Provide the [X, Y] coordinate of the cell's center where the given text is located.  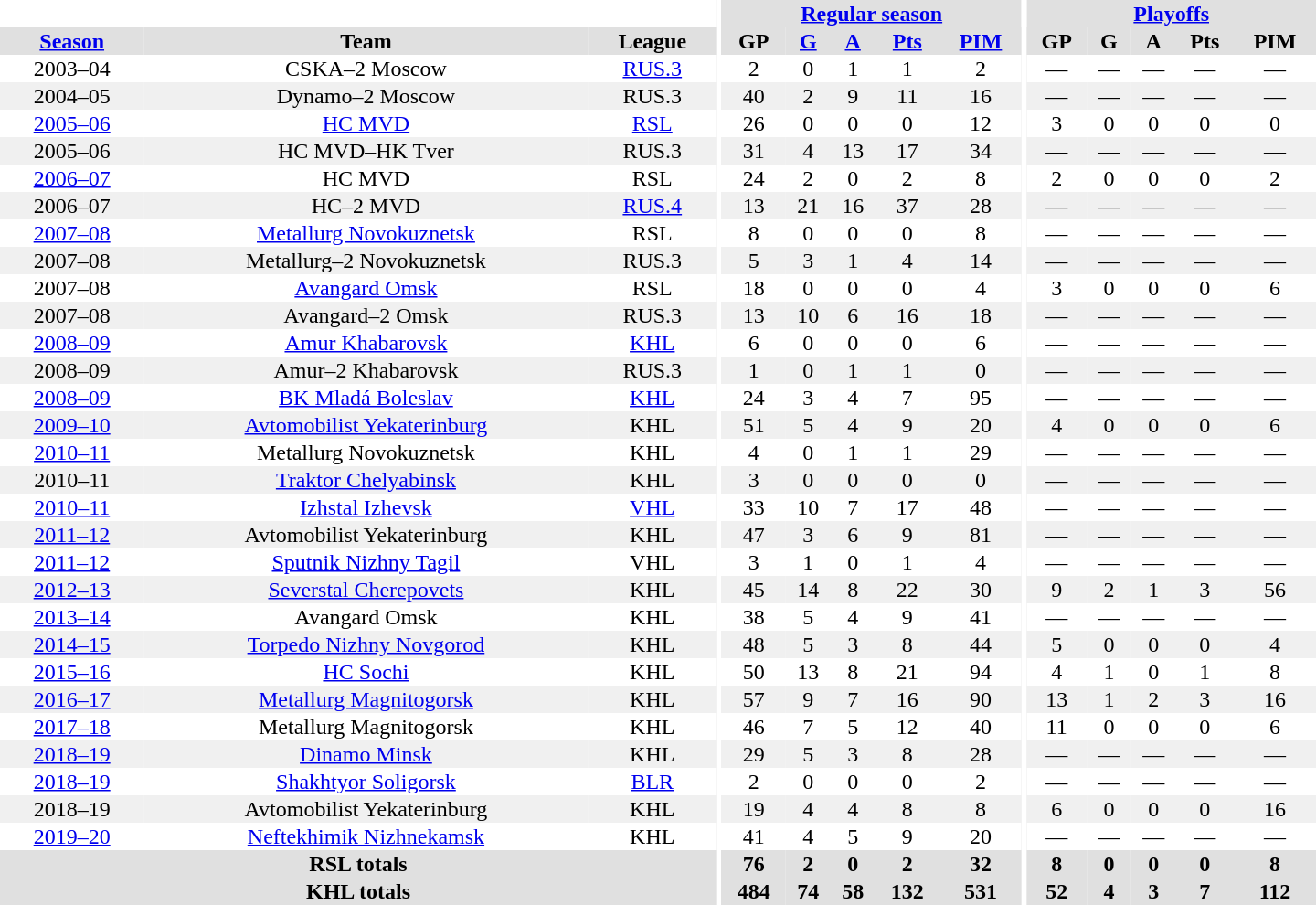
Traktor Chelyabinsk [366, 480]
132 [908, 891]
2014–15 [71, 644]
531 [981, 891]
26 [753, 123]
2015–16 [71, 672]
2004–05 [71, 96]
RUS.4 [653, 206]
HC Sochi [366, 672]
31 [753, 151]
112 [1275, 891]
Amur–2 Khabarovsk [366, 370]
74 [808, 891]
Playoffs [1172, 14]
Sputnik Nizhny Tagil [366, 562]
Team [366, 41]
Dinamo Minsk [366, 754]
94 [981, 672]
Izhstal Izhevsk [366, 507]
2012–13 [71, 590]
30 [981, 590]
22 [908, 590]
52 [1056, 891]
45 [753, 590]
81 [981, 535]
Neftekhimik Nizhnekamsk [366, 836]
Avangard–2 Omsk [366, 315]
2003–04 [71, 69]
50 [753, 672]
33 [753, 507]
League [653, 41]
CSKA–2 Moscow [366, 69]
37 [908, 206]
32 [981, 864]
BK Mladá Boleslav [366, 398]
HC–2 MVD [366, 206]
Amur Khabarovsk [366, 343]
RSL totals [358, 864]
2009–10 [71, 425]
Regular season [871, 14]
Severstal Cherepovets [366, 590]
2019–20 [71, 836]
44 [981, 644]
Dynamo–2 Moscow [366, 96]
76 [753, 864]
19 [753, 809]
Shakhtyor Soligorsk [366, 782]
Torpedo Nizhny Novgorod [366, 644]
47 [753, 535]
34 [981, 151]
2016–17 [71, 699]
46 [753, 727]
57 [753, 699]
90 [981, 699]
484 [753, 891]
95 [981, 398]
38 [753, 617]
Season [71, 41]
56 [1275, 590]
KHL totals [358, 891]
58 [854, 891]
51 [753, 425]
HC MVD–HK Tver [366, 151]
2013–14 [71, 617]
2017–18 [71, 727]
Metallurg–2 Novokuznetsk [366, 261]
BLR [653, 782]
